Locate the cell with the specified text and output its (X, Y) center coordinate. 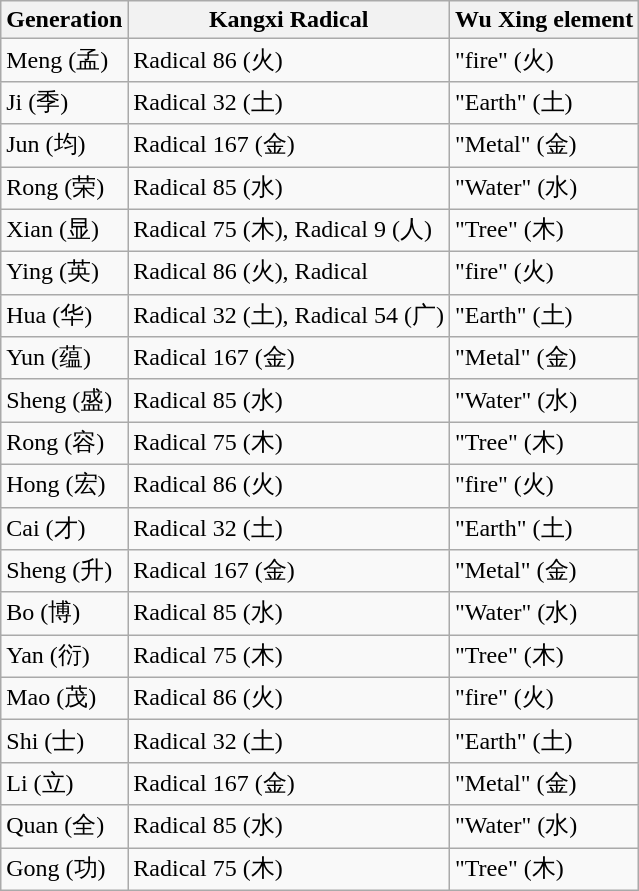
Quan (全) (64, 826)
Hua (华) (64, 316)
Radical 75 (木), Radical 9 (人) (289, 230)
Mao (茂) (64, 698)
Kangxi Radical (289, 20)
Shi (士) (64, 742)
Li (立) (64, 784)
Wu Xing element (544, 20)
Jun (均) (64, 146)
Xian (显) (64, 230)
Ji (季) (64, 102)
Yun (蕴) (64, 358)
Hong (宏) (64, 486)
Ying (英) (64, 274)
Bo (博) (64, 614)
Sheng (升) (64, 572)
Cai (才) (64, 528)
Gong (功) (64, 870)
Rong (荣) (64, 188)
Generation (64, 20)
Yan (衍) (64, 656)
Radical 32 (土), Radical 54 (广) (289, 316)
Meng (孟) (64, 60)
Rong (容) (64, 444)
Sheng (盛) (64, 400)
Radical 86 (火), Radical (289, 274)
